Scan for the cell matching the given text and deliver its (X, Y) coordinate at center. 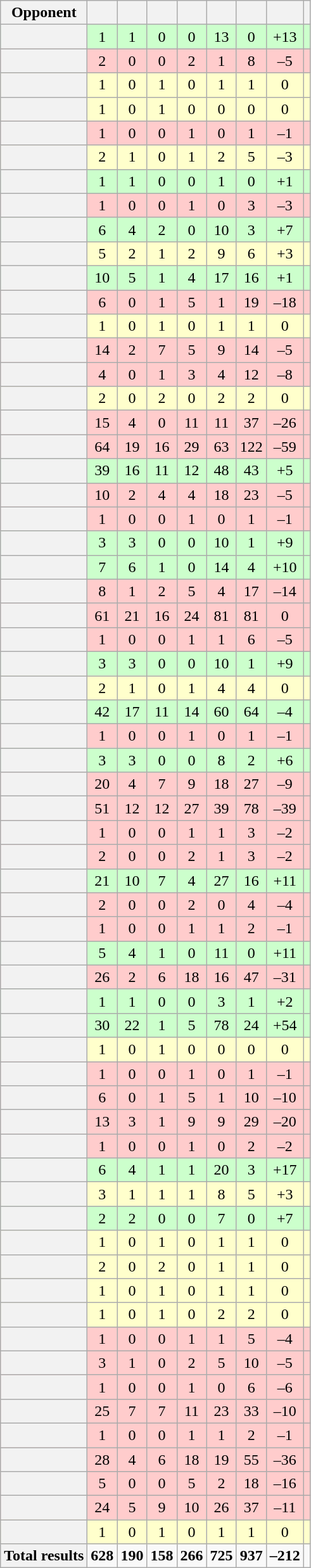
122 (251, 447)
190 (132, 1556)
60 (222, 712)
+13 (285, 37)
25 (103, 1411)
55 (251, 1459)
+2 (285, 1001)
+10 (285, 567)
+17 (285, 1170)
61 (103, 615)
–212 (285, 1556)
937 (251, 1556)
–18 (285, 302)
–11 (285, 1508)
42 (103, 712)
+5 (285, 471)
47 (251, 977)
–16 (285, 1484)
15 (103, 423)
28 (103, 1459)
–6 (285, 1387)
63 (222, 447)
–39 (285, 808)
–8 (285, 374)
158 (162, 1556)
–59 (285, 447)
–9 (285, 784)
22 (132, 1025)
266 (191, 1556)
–20 (285, 1122)
–31 (285, 977)
48 (222, 471)
Total results (44, 1556)
–14 (285, 591)
51 (103, 808)
Opponent (44, 13)
+54 (285, 1025)
–36 (285, 1459)
+6 (285, 760)
33 (251, 1411)
43 (251, 471)
30 (103, 1025)
628 (103, 1556)
725 (222, 1556)
–26 (285, 423)
